Search for the cell housing the specified text and yield its [X, Y] center coordinate. 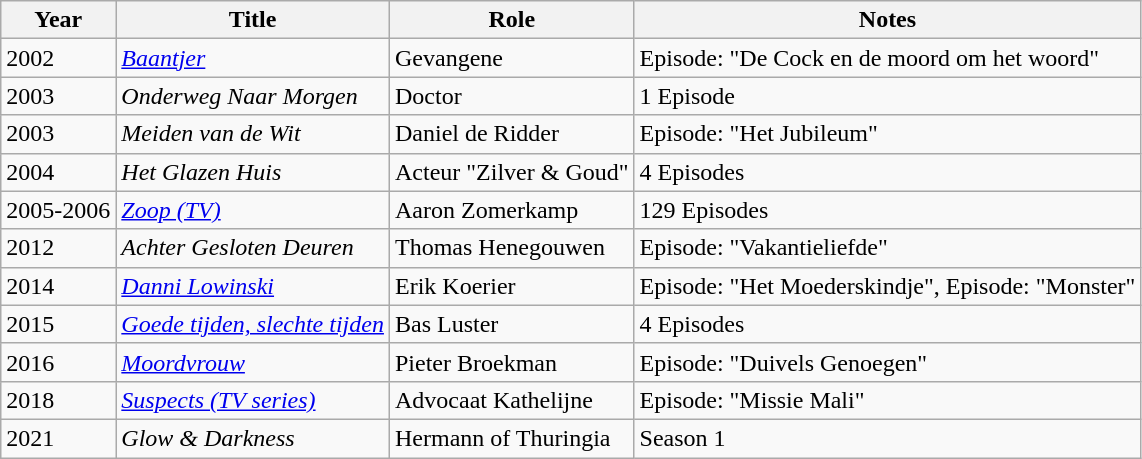
Goede tijden, slechte tijden [253, 324]
Onderweg Naar Morgen [253, 96]
Episode: "De Cock en de moord om het woord" [888, 58]
2015 [58, 324]
Pieter Broekman [512, 362]
2002 [58, 58]
Episode: "Duivels Genoegen" [888, 362]
2005-2006 [58, 210]
Het Glazen Huis [253, 172]
129 Episodes [888, 210]
2021 [58, 438]
Episode: "Het Moederskindje", Episode: "Monster" [888, 286]
Episode: "Missie Mali" [888, 400]
Role [512, 20]
Acteur "Zilver & Goud" [512, 172]
Baantjer [253, 58]
Thomas Henegouwen [512, 248]
Season 1 [888, 438]
Aaron Zomerkamp [512, 210]
Suspects (TV series) [253, 400]
Daniel de Ridder [512, 134]
Erik Koerier [512, 286]
1 Episode [888, 96]
2014 [58, 286]
Year [58, 20]
Advocaat Kathelijne [512, 400]
2004 [58, 172]
2012 [58, 248]
Gevangene [512, 58]
Title [253, 20]
Notes [888, 20]
Meiden van de Wit [253, 134]
Bas Luster [512, 324]
Zoop (TV) [253, 210]
Hermann of Thuringia [512, 438]
Achter Gesloten Deuren [253, 248]
Moordvrouw [253, 362]
Episode: "Het Jubileum" [888, 134]
Danni Lowinski [253, 286]
2018 [58, 400]
2016 [58, 362]
Glow & Darkness [253, 438]
Episode: "Vakantieliefde" [888, 248]
Doctor [512, 96]
